Identify which cell holds the provided text, then report its [x, y] central coordinate. 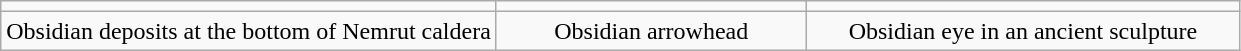
Obsidian deposits at the bottom of Nemrut caldera [249, 31]
Obsidian arrowhead [651, 31]
Obsidian eye in an ancient sculpture [1023, 31]
